Extract the (X, Y) coordinate from the center of the cell holding the provided text.  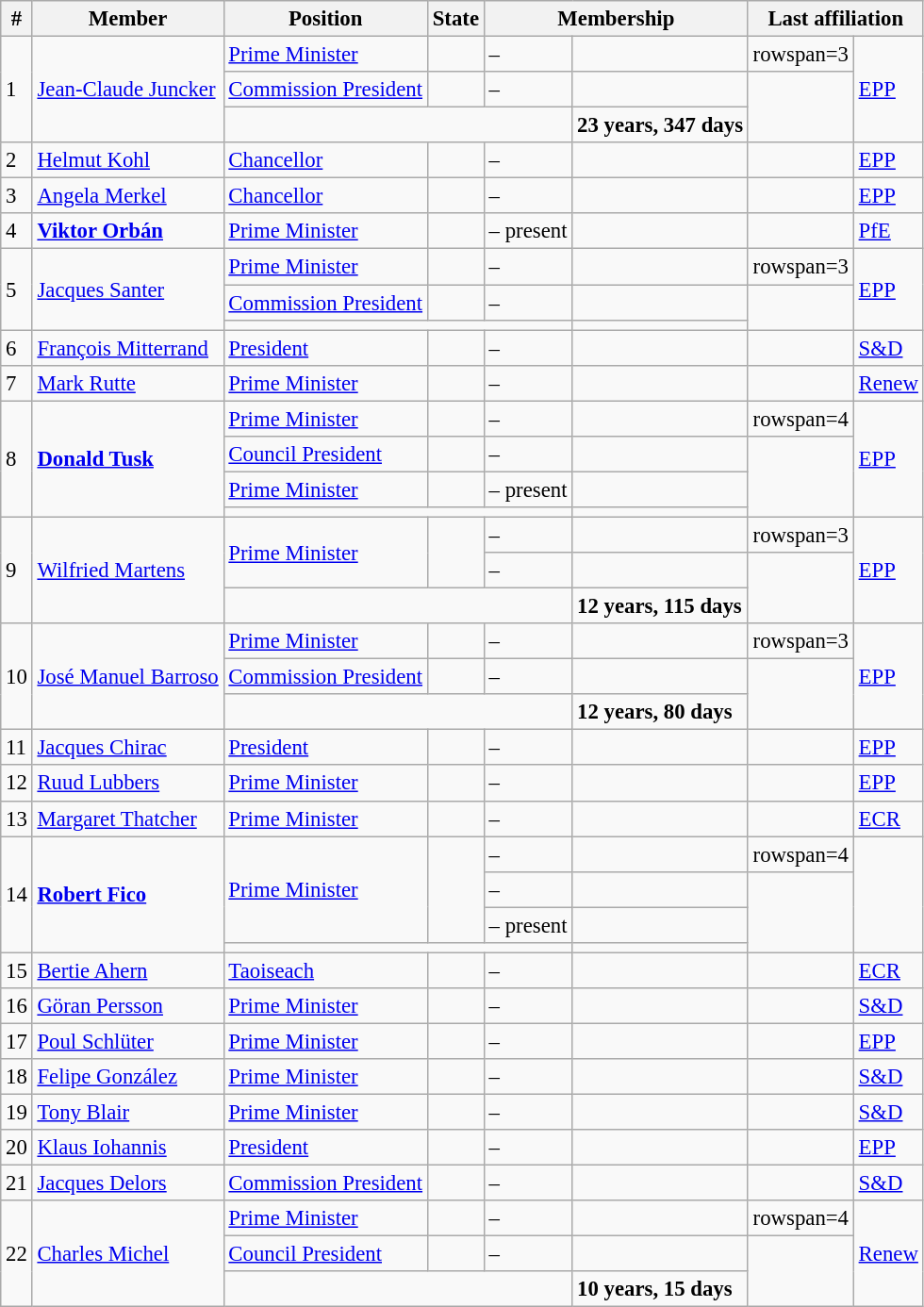
Last affiliation (835, 19)
21 (17, 1183)
22 (17, 1254)
6 (17, 348)
Klaus Iohannis (128, 1148)
PfE (888, 231)
1 (17, 91)
7 (17, 383)
Membership (616, 19)
Jacques Delors (128, 1183)
Jacques Santer (128, 290)
State (455, 19)
Bertie Ahern (128, 970)
18 (17, 1077)
4 (17, 231)
François Mitterrand (128, 348)
5 (17, 290)
11 (17, 748)
Felipe González (128, 1077)
Helmut Kohl (128, 160)
Position (325, 19)
15 (17, 970)
Donald Tusk (128, 458)
9 (17, 570)
23 years, 347 days (660, 125)
Taoiseach (325, 970)
20 (17, 1148)
Ruud Lubbers (128, 784)
Göran Persson (128, 1006)
19 (17, 1113)
Member (128, 19)
13 (17, 819)
Tony Blair (128, 1113)
Mark Rutte (128, 383)
# (17, 19)
16 (17, 1006)
Jean-Claude Juncker (128, 91)
14 (17, 894)
Viktor Orbán (128, 231)
12 years, 80 days (660, 712)
Charles Michel (128, 1254)
8 (17, 458)
10 years, 15 days (660, 1289)
Margaret Thatcher (128, 819)
12 (17, 784)
Angela Merkel (128, 196)
José Manuel Barroso (128, 677)
Jacques Chirac (128, 748)
17 (17, 1041)
10 (17, 677)
Poul Schlüter (128, 1041)
3 (17, 196)
Robert Fico (128, 894)
Wilfried Martens (128, 570)
12 years, 115 days (660, 606)
2 (17, 160)
